Extract the (X, Y) coordinate from the center of the cell holding the provided text.  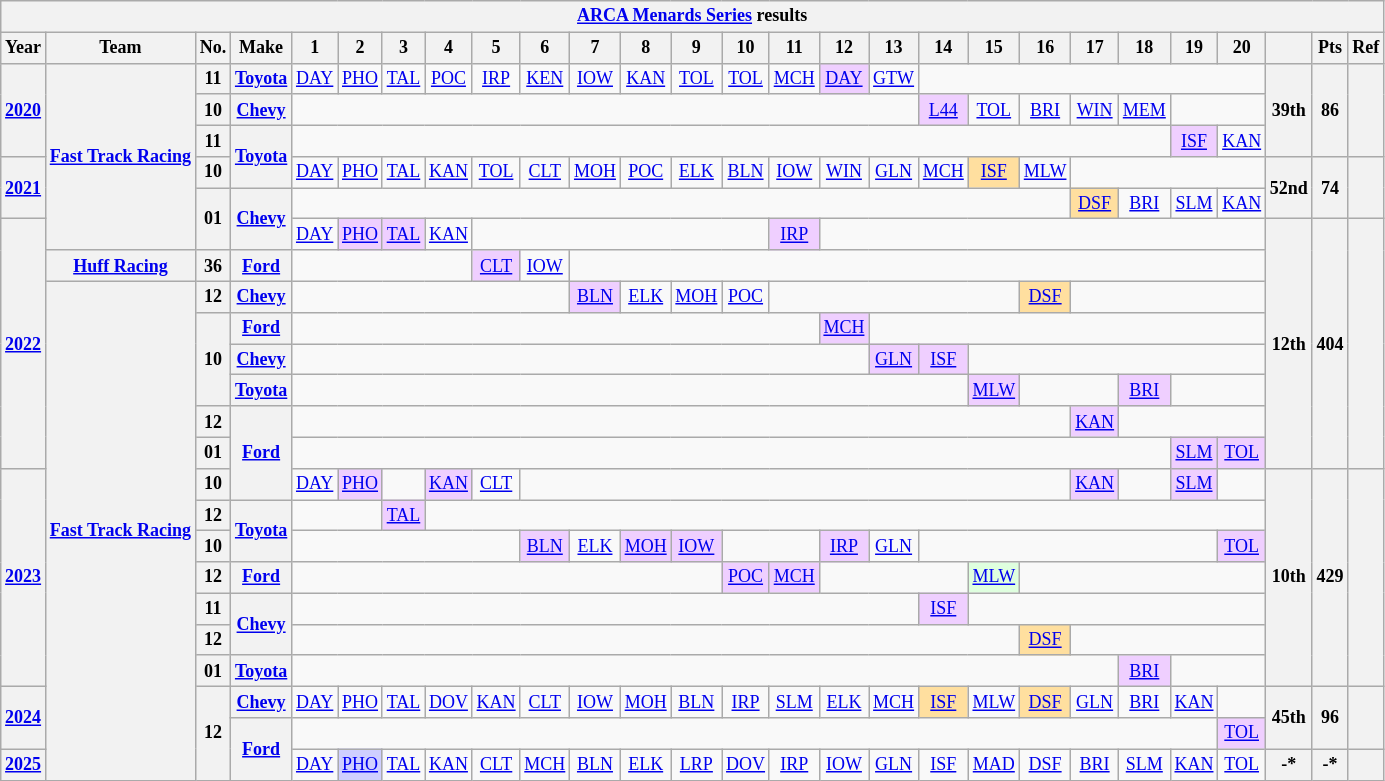
Year (24, 48)
2024 (24, 718)
39th (1288, 110)
1 (315, 48)
GTW (894, 78)
Team (120, 48)
LRP (696, 764)
ARCA Menards Series results (692, 16)
8 (646, 48)
13 (894, 48)
2020 (24, 110)
MEM (1144, 110)
7 (596, 48)
Pts (1330, 48)
15 (994, 48)
45th (1288, 718)
2025 (24, 764)
4 (449, 48)
404 (1330, 344)
96 (1330, 718)
86 (1330, 110)
9 (696, 48)
Huff Racing (120, 266)
17 (1095, 48)
6 (545, 48)
Ref (1366, 48)
429 (1330, 577)
2021 (24, 188)
5 (496, 48)
19 (1194, 48)
No. (212, 48)
14 (943, 48)
2 (360, 48)
12th (1288, 344)
36 (212, 266)
2023 (24, 577)
18 (1144, 48)
52nd (1288, 188)
Make (262, 48)
KEN (545, 78)
2022 (24, 344)
L44 (943, 110)
MAD (994, 764)
20 (1242, 48)
10th (1288, 577)
74 (1330, 188)
16 (1044, 48)
3 (403, 48)
